Scan for the cell matching the given text and deliver its (X, Y) coordinate at center. 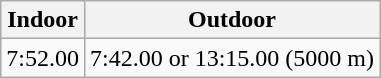
7:42.00 or 13:15.00 (5000 m) (232, 58)
7:52.00 (43, 58)
Outdoor (232, 20)
Indoor (43, 20)
